Return the [X, Y] coordinate for the center point of the cell that contains the specified text.  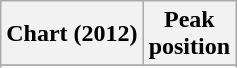
Peakposition [189, 34]
Chart (2012) [72, 34]
